Identify which cell holds the provided text, then report its (X, Y) central coordinate. 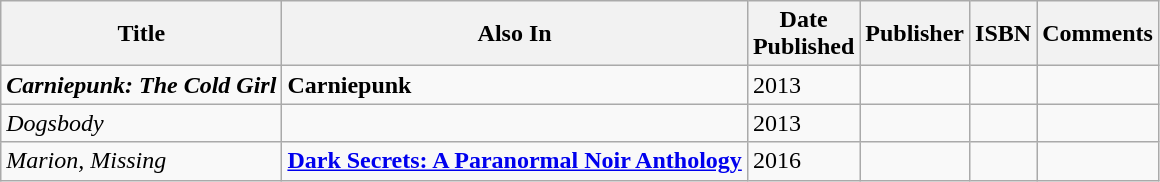
ISBN (1004, 34)
Comments (1098, 34)
Title (142, 34)
DatePublished (803, 34)
Carniepunk (514, 85)
Also In (514, 34)
Publisher (915, 34)
2016 (803, 161)
Marion, Missing (142, 161)
Dogsbody (142, 123)
Dark Secrets: A Paranormal Noir Anthology (514, 161)
Carniepunk: The Cold Girl (142, 85)
